Return (x, y) of the center of cell containing provided text 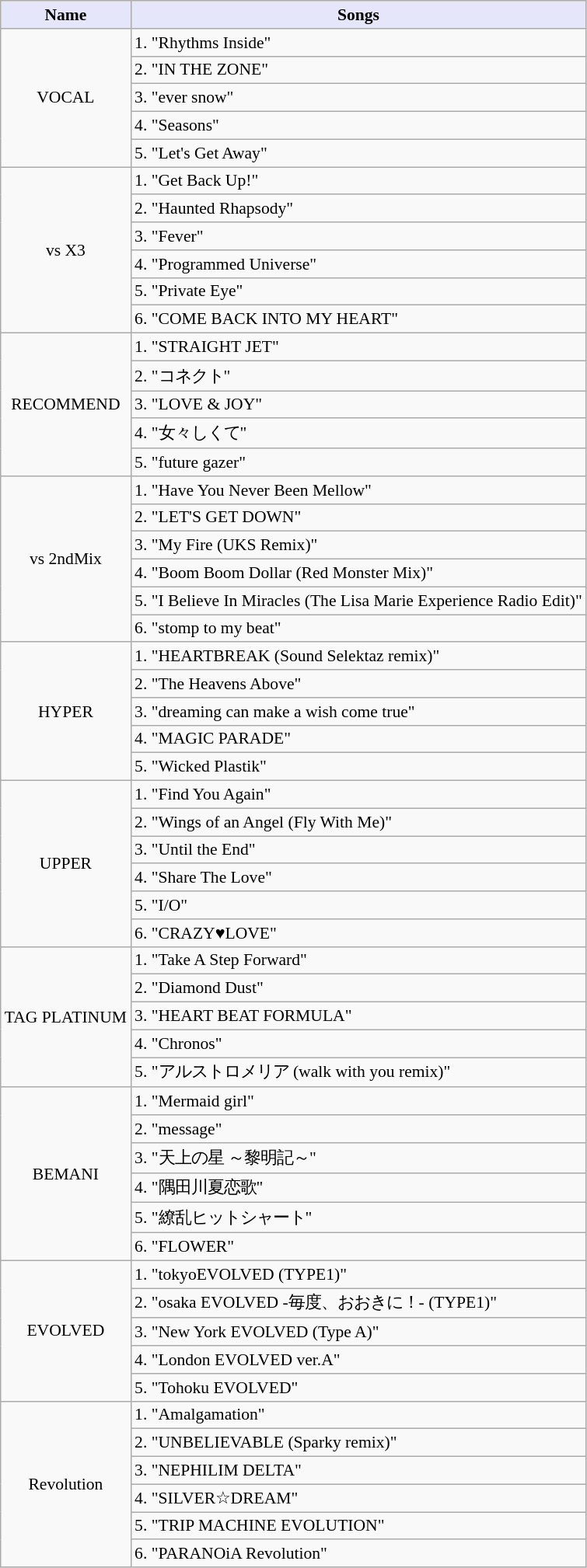
4. "SILVER☆DREAM" (358, 1498)
TAG PLATINUM (65, 1016)
1. "Get Back Up!" (358, 181)
2. "Wings of an Angel (Fly With Me)" (358, 822)
1. "HEARTBREAK (Sound Selektaz remix)" (358, 657)
3. "NEPHILIM DELTA" (358, 1471)
4. "隅田川夏恋歌" (358, 1187)
6. "stomp to my beat" (358, 629)
1. "Have You Never Been Mellow" (358, 490)
4. "London EVOLVED ver.A" (358, 1360)
2. "message" (358, 1129)
4. "MAGIC PARADE" (358, 739)
4. "Seasons" (358, 126)
3. "HEART BEAT FORMULA" (358, 1016)
5. "繚乱ヒットシャート" (358, 1218)
Revolution (65, 1484)
2. "Diamond Dust" (358, 988)
5. "Tohoku EVOLVED" (358, 1388)
5. "Let's Get Away" (358, 153)
5. "I Believe In Miracles (The Lisa Marie Experience Radio Edit)" (358, 601)
4. "Programmed Universe" (358, 264)
3. "天上の星 ～黎明記～" (358, 1158)
2. "IN THE ZONE" (358, 70)
UPPER (65, 864)
1. "Take A Step Forward" (358, 960)
1. "Mermaid girl" (358, 1102)
1. "STRAIGHT JET" (358, 347)
2. "Haunted Rhapsody" (358, 209)
5. "TRIP MACHINE EVOLUTION" (358, 1526)
5. "I/O" (358, 905)
2. "LET'S GET DOWN" (358, 517)
6. "PARANOiA Revolution" (358, 1554)
3. "Fever" (358, 236)
2. "osaka EVOLVED -毎度、おおきに！- (TYPE1)" (358, 1304)
RECOMMEND (65, 405)
1. "Rhythms Inside" (358, 43)
6. "CRAZY♥LOVE" (358, 933)
4. "Share The Love" (358, 878)
5. "アルストロメリア (walk with you remix)" (358, 1072)
2. "The Heavens Above" (358, 684)
HYPER (65, 712)
VOCAL (65, 98)
2. "コネクト" (358, 376)
5. "future gazer" (358, 462)
EVOLVED (65, 1330)
5. "Wicked Plastik" (358, 767)
3. "dreaming can make a wish come true" (358, 712)
1. "tokyoEVOLVED (TYPE1)" (358, 1274)
3. "ever snow" (358, 98)
3. "New York EVOLVED (Type A)" (358, 1333)
3. "LOVE & JOY" (358, 405)
1. "Find You Again" (358, 795)
3. "My Fire (UKS Remix)" (358, 545)
Name (65, 15)
1. "Amalgamation" (358, 1415)
6. "FLOWER" (358, 1247)
5. "Private Eye" (358, 291)
6. "COME BACK INTO MY HEART" (358, 319)
3. "Until the End" (358, 850)
Songs (358, 15)
4. "Boom Boom Dollar (Red Monster Mix)" (358, 573)
4. "Chronos" (358, 1044)
BEMANI (65, 1175)
vs 2ndMix (65, 559)
vs X3 (65, 250)
4. "女々しくて" (358, 434)
2. "UNBELIEVABLE (Sparky remix)" (358, 1443)
